Identify which cell holds the provided text, then report its [x, y] central coordinate. 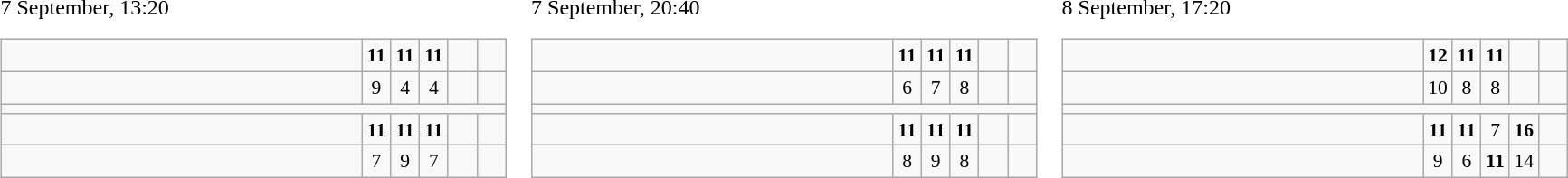
12 [1438, 56]
10 [1438, 88]
14 [1524, 162]
16 [1524, 129]
